Identify which cell holds the provided text, then report its [x, y] central coordinate. 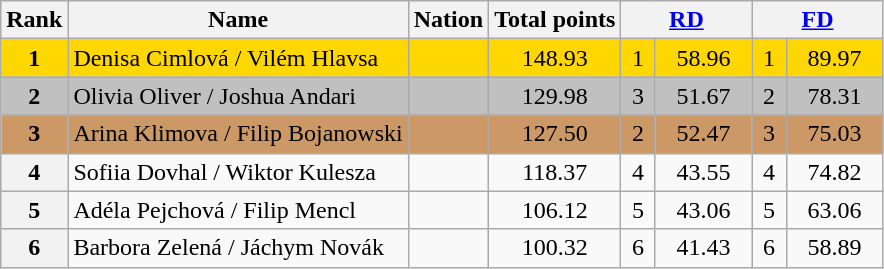
118.37 [555, 172]
63.06 [834, 210]
Olivia Oliver / Joshua Andari [238, 96]
Name [238, 20]
100.32 [555, 248]
58.96 [704, 58]
52.47 [704, 134]
RD [686, 20]
41.43 [704, 248]
129.98 [555, 96]
43.55 [704, 172]
Sofiia Dovhal / Wiktor Kulesza [238, 172]
Nation [448, 20]
FD [818, 20]
Rank [34, 20]
89.97 [834, 58]
Denisa Cimlová / Vilém Hlavsa [238, 58]
75.03 [834, 134]
74.82 [834, 172]
78.31 [834, 96]
Barbora Zelená / Jáchym Novák [238, 248]
Adéla Pejchová / Filip Mencl [238, 210]
51.67 [704, 96]
Total points [555, 20]
58.89 [834, 248]
148.93 [555, 58]
127.50 [555, 134]
Arina Klimova / Filip Bojanowski [238, 134]
43.06 [704, 210]
106.12 [555, 210]
